Detect which cell encompasses the target text, then output its (x, y) center coordinate. 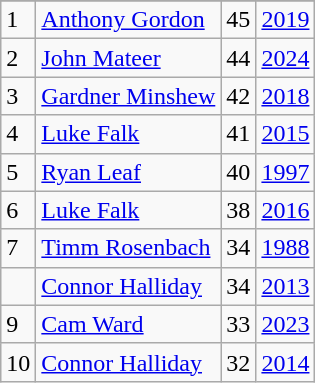
2018 (286, 96)
Anthony Gordon (128, 20)
10 (18, 362)
Ryan Leaf (128, 172)
2014 (286, 362)
32 (238, 362)
4 (18, 134)
9 (18, 324)
40 (238, 172)
2019 (286, 20)
2013 (286, 286)
Gardner Minshew (128, 96)
42 (238, 96)
3 (18, 96)
1988 (286, 248)
33 (238, 324)
2023 (286, 324)
2024 (286, 58)
Cam Ward (128, 324)
44 (238, 58)
John Mateer (128, 58)
41 (238, 134)
7 (18, 248)
2 (18, 58)
5 (18, 172)
2016 (286, 210)
2015 (286, 134)
38 (238, 210)
45 (238, 20)
1 (18, 20)
6 (18, 210)
Timm Rosenbach (128, 248)
1997 (286, 172)
